Output the [X, Y] coordinate of the center of the cell containing the given text.  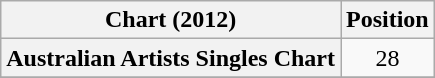
Australian Artists Singles Chart [171, 58]
Position [387, 20]
28 [387, 58]
Chart (2012) [171, 20]
